Provide the [X, Y] coordinate of the cell's center where the given text is located.  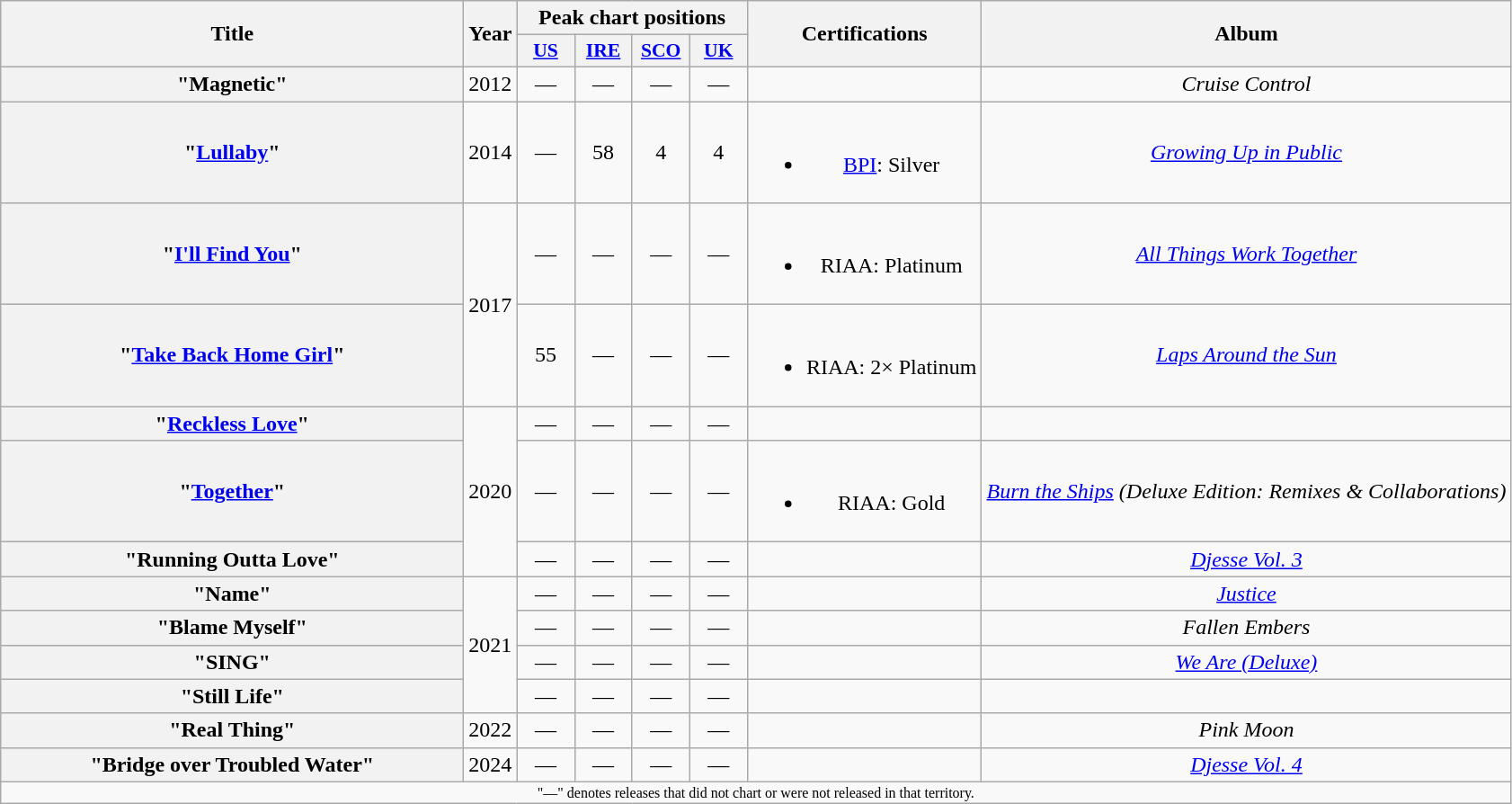
"Reckless Love" [232, 424]
RIAA: 2× Platinum [865, 356]
55 [546, 356]
"Together" [232, 491]
Pink Moon [1246, 730]
IRE [603, 51]
Cruise Control [1246, 84]
"Bridge over Troubled Water" [232, 764]
"Blame Myself" [232, 628]
Djesse Vol. 4 [1246, 764]
― [718, 662]
SCO [661, 51]
2017 [491, 305]
"Take Back Home Girl" [232, 356]
Laps Around the Sun [1246, 356]
Album [1246, 34]
"Running Outta Love" [232, 559]
58 [603, 151]
2021 [491, 645]
Burn the Ships (Deluxe Edition: Remixes & Collaborations) [1246, 491]
2022 [491, 730]
"Lullaby" [232, 151]
RIAA: Gold [865, 491]
Fallen Embers [1246, 628]
BPI: Silver [865, 151]
2014 [491, 151]
RIAA: Platinum [865, 254]
Justice [1246, 594]
"SING" [232, 662]
Certifications [865, 34]
Djesse Vol. 3 [1246, 559]
All Things Work Together [1246, 254]
We Are (Deluxe) [1246, 662]
"Magnetic" [232, 84]
Year [491, 34]
Title [232, 34]
"Real Thing" [232, 730]
2024 [491, 764]
2020 [491, 491]
"—" denotes releases that did not chart or were not released in that territory. [756, 792]
"Name" [232, 594]
US [546, 51]
"I'll Find You" [232, 254]
"Still Life" [232, 696]
2012 [491, 84]
Peak chart positions [632, 18]
Growing Up in Public [1246, 151]
UK [718, 51]
